Detect which cell encompasses the target text, then output its (x, y) center coordinate. 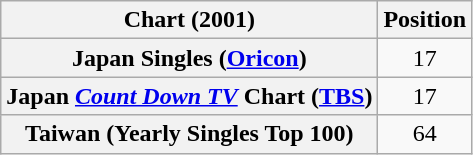
Taiwan (Yearly Singles Top 100) (190, 134)
Japan Singles (Oricon) (190, 58)
64 (425, 134)
Japan Count Down TV Chart (TBS) (190, 96)
Position (425, 20)
Chart (2001) (190, 20)
